For the text-containing cell, return its midpoint in (X, Y) coordinate format. 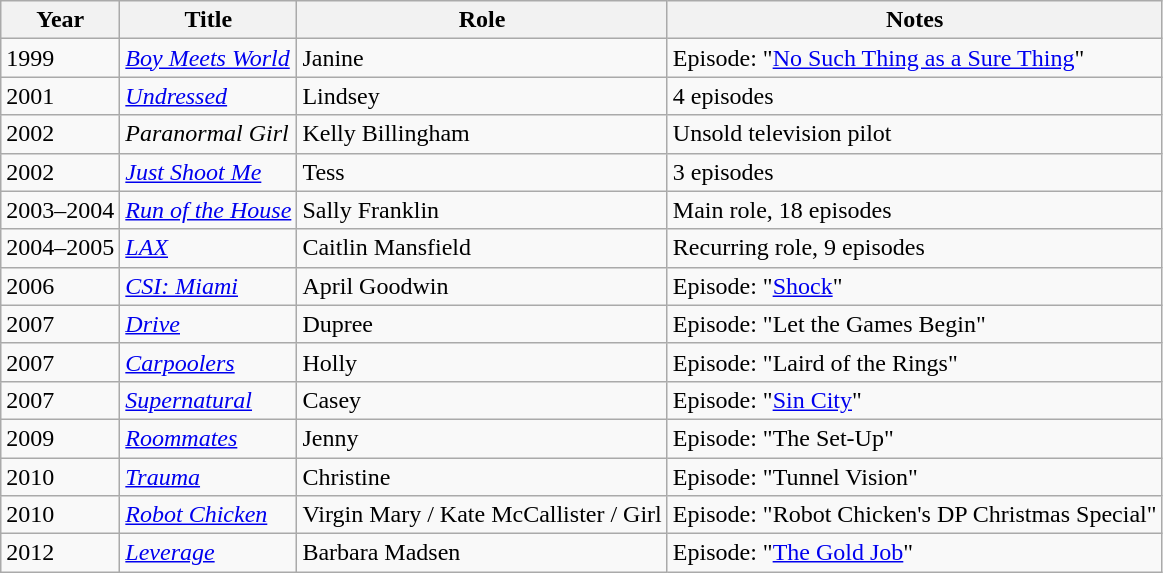
Sally Franklin (482, 210)
Unsold television pilot (914, 134)
2012 (60, 553)
2009 (60, 438)
Title (208, 20)
Holly (482, 362)
Episode: "Robot Chicken's DP Christmas Special" (914, 515)
Episode: "Laird of the Rings" (914, 362)
Episode: "Sin City" (914, 400)
Paranormal Girl (208, 134)
Tess (482, 172)
Supernatural (208, 400)
Episode: "Tunnel Vision" (914, 477)
Christine (482, 477)
Caitlin Mansfield (482, 248)
Robot Chicken (208, 515)
Boy Meets World (208, 58)
Barbara Madsen (482, 553)
3 episodes (914, 172)
2004–2005 (60, 248)
1999 (60, 58)
Just Shoot Me (208, 172)
Drive (208, 324)
Year (60, 20)
Roommates (208, 438)
Janine (482, 58)
Episode: "Shock" (914, 286)
Dupree (482, 324)
Main role, 18 episodes (914, 210)
CSI: Miami (208, 286)
Undressed (208, 96)
Leverage (208, 553)
LAX (208, 248)
Episode: "Let the Games Begin" (914, 324)
Trauma (208, 477)
2006 (60, 286)
2003–2004 (60, 210)
Carpoolers (208, 362)
2001 (60, 96)
April Goodwin (482, 286)
Casey (482, 400)
Lindsey (482, 96)
Episode: "The Set-Up" (914, 438)
Notes (914, 20)
Recurring role, 9 episodes (914, 248)
Kelly Billingham (482, 134)
Jenny (482, 438)
4 episodes (914, 96)
Episode: "The Gold Job" (914, 553)
Run of the House (208, 210)
Episode: "No Such Thing as a Sure Thing" (914, 58)
Role (482, 20)
Virgin Mary / Kate McCallister / Girl (482, 515)
